From the cell containing the given text, extract its center point as (X, Y) coordinate. 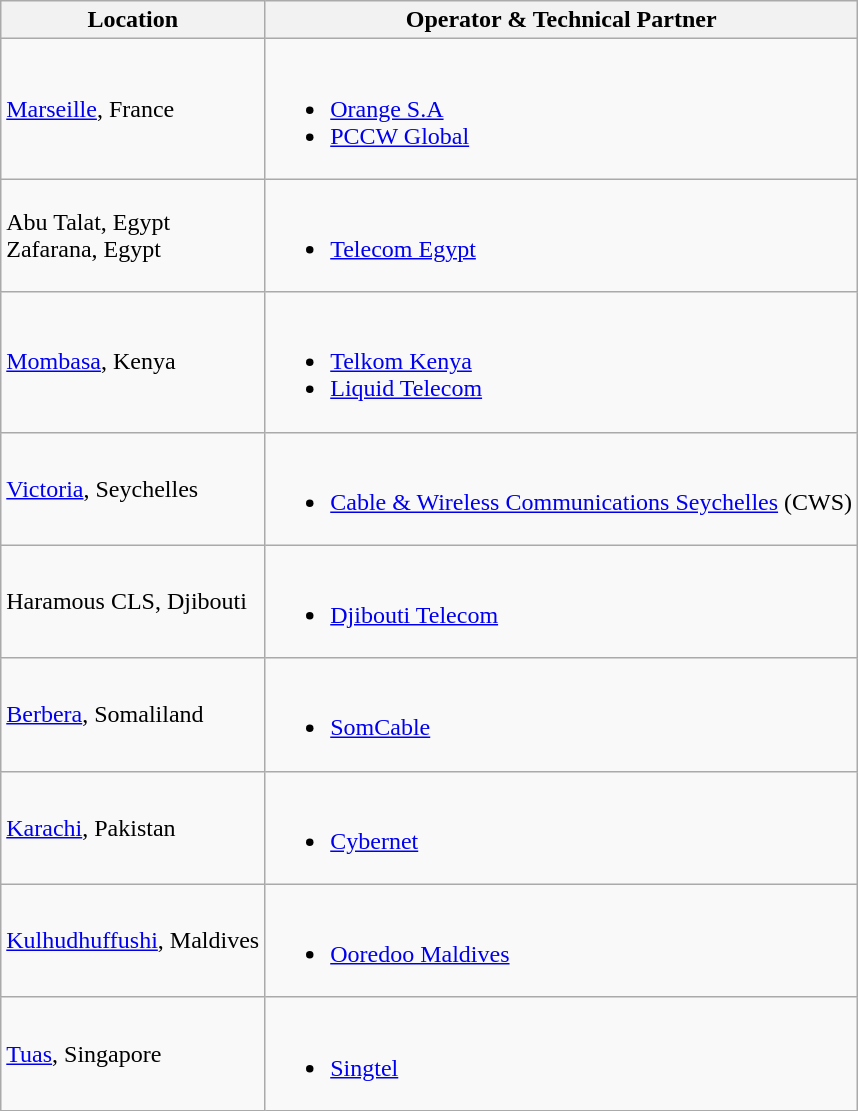
Orange S.APCCW Global (562, 109)
Haramous CLS, Djibouti (133, 602)
Mombasa, Kenya (133, 362)
Cable & Wireless Communications Seychelles (CWS) (562, 488)
Karachi, Pakistan (133, 828)
Telkom KenyaLiquid Telecom (562, 362)
Location (133, 20)
Kulhudhuffushi, Maldives (133, 940)
Operator & Technical Partner (562, 20)
Telecom Egypt (562, 236)
Victoria, Seychelles (133, 488)
Djibouti Telecom (562, 602)
SomCable (562, 714)
Berbera, Somaliland (133, 714)
Marseille, France (133, 109)
Singtel (562, 1054)
Abu Talat, EgyptZafarana, Egypt (133, 236)
Tuas, Singapore (133, 1054)
Ooredoo Maldives (562, 940)
Cybernet (562, 828)
